Determine the [x, y] coordinate at the center of the cell enclosing the given text.  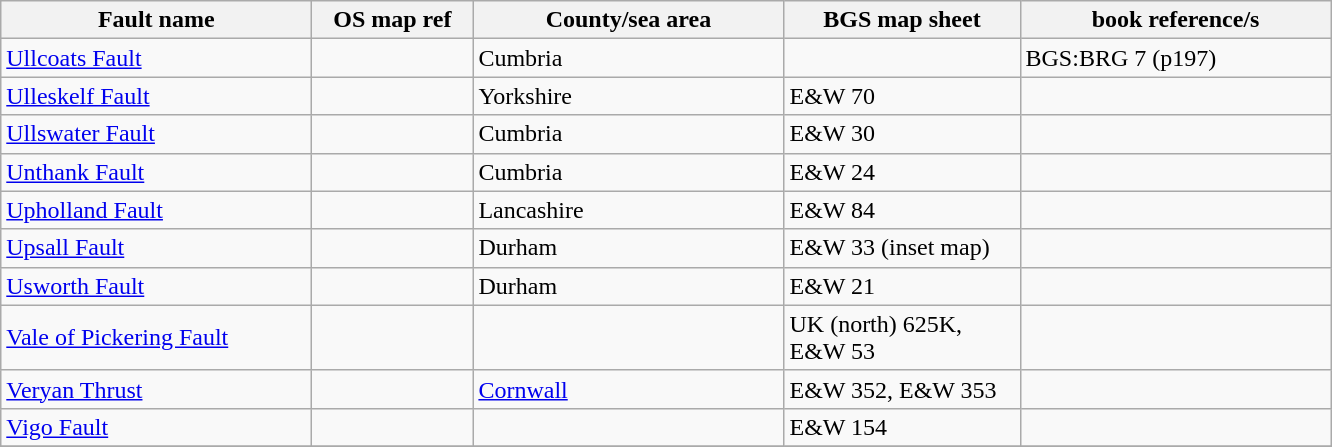
E&W 33 (inset map) [902, 248]
E&W 30 [902, 134]
BGS:BRG 7 (p197) [1176, 58]
BGS map sheet [902, 20]
E&W 84 [902, 210]
Yorkshire [628, 96]
Fault name [156, 20]
Unthank Fault [156, 172]
Cornwall [628, 389]
Vale of Pickering Fault [156, 338]
E&W 70 [902, 96]
Ullswater Fault [156, 134]
Lancashire [628, 210]
County/sea area [628, 20]
Ullcoats Fault [156, 58]
Usworth Fault [156, 286]
E&W 352, E&W 353 [902, 389]
UK (north) 625K, E&W 53 [902, 338]
E&W 21 [902, 286]
Vigo Fault [156, 427]
E&W 24 [902, 172]
book reference/s [1176, 20]
Veryan Thrust [156, 389]
Upholland Fault [156, 210]
E&W 154 [902, 427]
OS map ref [392, 20]
Ulleskelf Fault [156, 96]
Upsall Fault [156, 248]
